Pinpoint the cell where the given text exists, returning its (X, Y) midpoint coordinate. 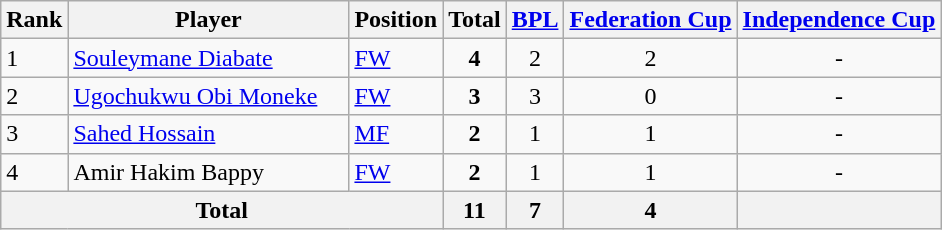
11 (475, 210)
Ugochukwu Obi Moneke (208, 96)
Independence Cup (839, 20)
BPL (535, 20)
Player (208, 20)
Souleymane Diabate (208, 58)
0 (650, 96)
Position (396, 20)
7 (535, 210)
MF (396, 134)
Amir Hakim Bappy (208, 172)
Rank (34, 20)
Federation Cup (650, 20)
Sahed Hossain (208, 134)
